Search for the cell housing the specified text and yield its [X, Y] center coordinate. 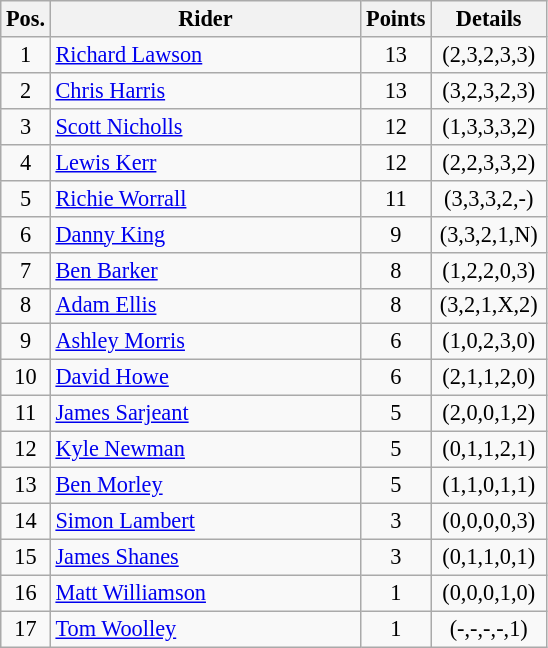
Ben Barker [205, 270]
Kyle Newman [205, 450]
(0,1,1,2,1) [488, 450]
(1,2,2,0,3) [488, 270]
(2,0,0,1,2) [488, 414]
14 [26, 521]
Tom Woolley [205, 629]
Rider [205, 19]
James Sarjeant [205, 414]
Pos. [26, 19]
Chris Harris [205, 90]
2 [26, 90]
7 [26, 270]
Ben Morley [205, 485]
Scott Nicholls [205, 126]
10 [26, 378]
(1,3,3,3,2) [488, 126]
17 [26, 629]
Richard Lawson [205, 55]
(3,2,1,X,2) [488, 306]
David Howe [205, 378]
(1,1,0,1,1) [488, 485]
Simon Lambert [205, 521]
16 [26, 593]
(3,3,2,1,N) [488, 234]
Ashley Morris [205, 342]
4 [26, 162]
(3,2,3,2,3) [488, 90]
James Shanes [205, 557]
Danny King [205, 234]
Lewis Kerr [205, 162]
(0,0,0,0,3) [488, 521]
Details [488, 19]
Richie Worrall [205, 198]
(3,3,3,2,-) [488, 198]
(1,0,2,3,0) [488, 342]
Matt Williamson [205, 593]
Adam Ellis [205, 306]
(2,1,1,2,0) [488, 378]
(0,0,0,1,0) [488, 593]
(2,3,2,3,3) [488, 55]
(0,1,1,0,1) [488, 557]
(2,2,3,3,2) [488, 162]
Points [396, 19]
15 [26, 557]
(-,-,-,-,1) [488, 629]
